Scan for the cell matching the given text and deliver its (X, Y) coordinate at center. 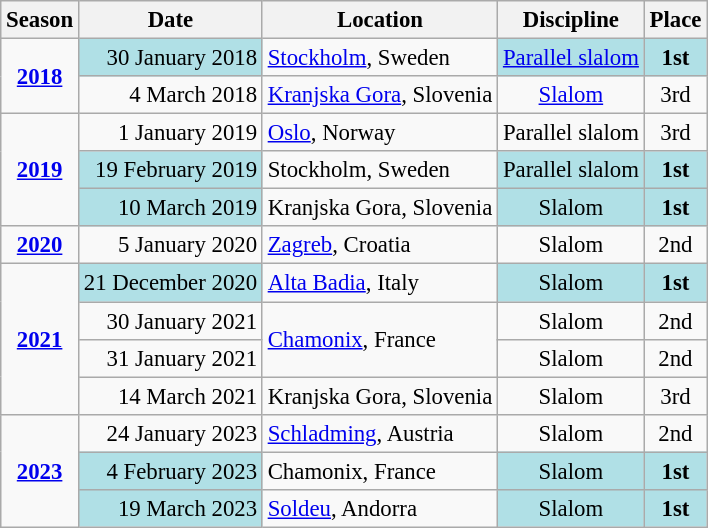
4 February 2023 (170, 471)
30 January 2018 (170, 58)
24 January 2023 (170, 433)
10 March 2019 (170, 208)
21 December 2020 (170, 283)
19 March 2023 (170, 509)
1 January 2019 (170, 133)
Place (675, 20)
2018 (40, 76)
4 March 2018 (170, 95)
2020 (40, 245)
Schladming, Austria (380, 433)
Season (40, 20)
Oslo, Norway (380, 133)
30 January 2021 (170, 321)
2023 (40, 470)
14 March 2021 (170, 396)
Discipline (572, 20)
Soldeu, Andorra (380, 509)
5 January 2020 (170, 245)
2019 (40, 170)
Zagreb, Croatia (380, 245)
Alta Badia, Italy (380, 283)
31 January 2021 (170, 358)
2021 (40, 339)
Location (380, 20)
19 February 2019 (170, 170)
Date (170, 20)
